Return the (X, Y) coordinate for the center point of the cell that contains the specified text.  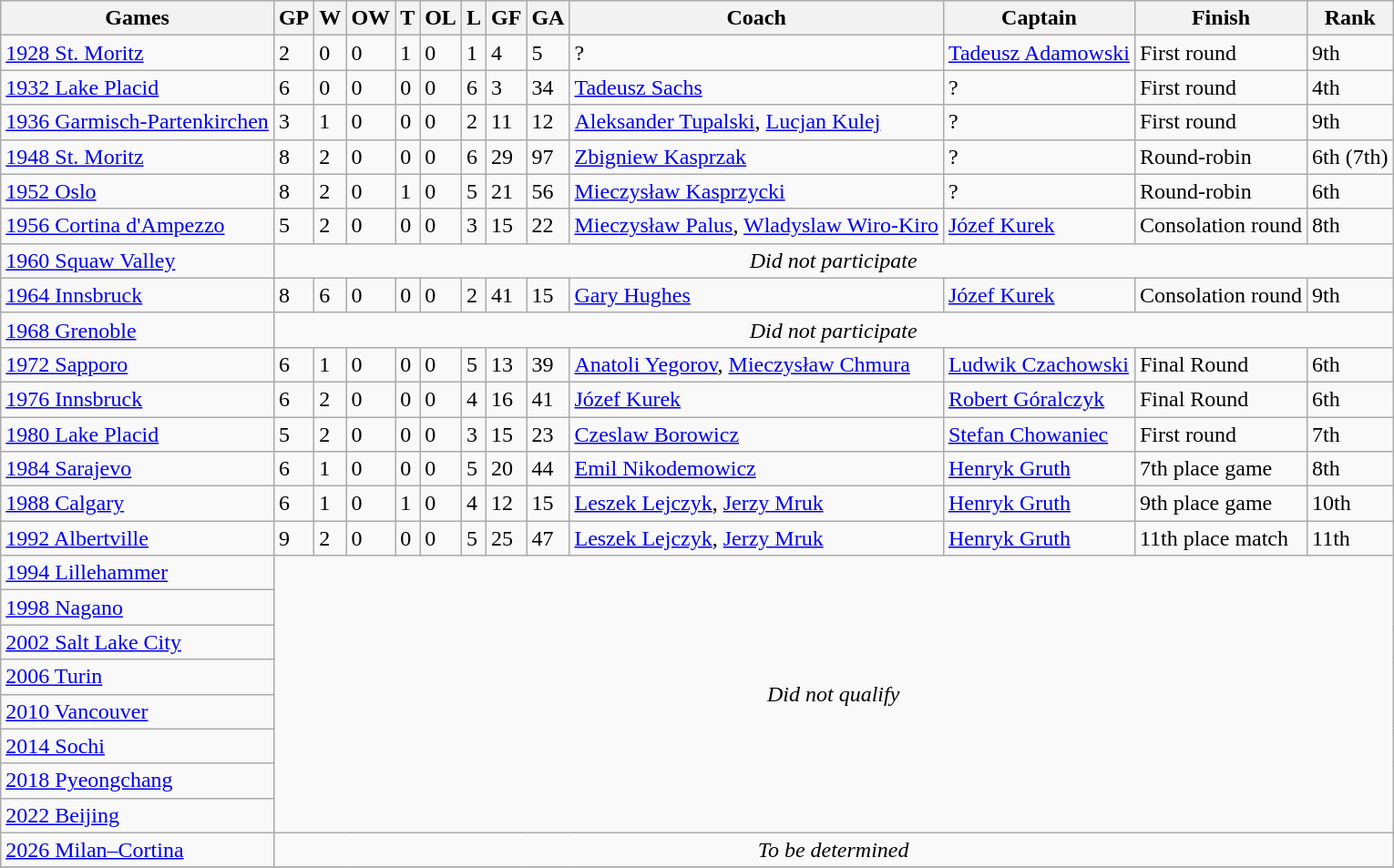
Captain (1039, 18)
29 (506, 157)
Gary Hughes (756, 295)
1998 Nagano (138, 608)
1952 Oslo (138, 191)
Did not qualify (833, 694)
1988 Calgary (138, 504)
2010 Vancouver (138, 711)
1928 St. Moritz (138, 53)
Ludwik Czachowski (1039, 364)
L (474, 18)
Robert Góralczyk (1039, 399)
1992 Albertville (138, 538)
11 (506, 122)
1936 Garmisch-Partenkirchen (138, 122)
GA (548, 18)
1994 Lillehammer (138, 573)
OW (371, 18)
Czeslaw Borowicz (756, 434)
34 (548, 87)
6th (7th) (1350, 157)
1932 Lake Placid (138, 87)
GP (293, 18)
9th place game (1221, 504)
Stefan Chowaniec (1039, 434)
1980 Lake Placid (138, 434)
21 (506, 191)
7th place game (1221, 469)
Zbigniew Kasprzak (756, 157)
47 (548, 538)
GF (506, 18)
2002 Salt Lake City (138, 642)
22 (548, 226)
11th place match (1221, 538)
1968 Grenoble (138, 330)
Games (138, 18)
20 (506, 469)
1956 Cortina d'Ampezzo (138, 226)
T (408, 18)
10th (1350, 504)
2026 Milan–Cortina (138, 850)
1972 Sapporo (138, 364)
Emil Nikodemowicz (756, 469)
1984 Sarajevo (138, 469)
11th (1350, 538)
Finish (1221, 18)
2014 Sochi (138, 746)
4th (1350, 87)
Tadeusz Sachs (756, 87)
Mieczysław Palus, Wladyslaw Wiro-Kiro (756, 226)
13 (506, 364)
44 (548, 469)
1948 St. Moritz (138, 157)
56 (548, 191)
1976 Innsbruck (138, 399)
25 (506, 538)
2022 Beijing (138, 815)
Mieczysław Kasprzycki (756, 191)
Aleksander Tupalski, Lucjan Kulej (756, 122)
Rank (1350, 18)
97 (548, 157)
OL (441, 18)
Coach (756, 18)
W (330, 18)
9 (293, 538)
1964 Innsbruck (138, 295)
16 (506, 399)
39 (548, 364)
2018 Pyeongchang (138, 781)
1960 Squaw Valley (138, 260)
Tadeusz Adamowski (1039, 53)
2006 Turin (138, 677)
7th (1350, 434)
To be determined (833, 850)
Anatoli Yegorov, Mieczysław Chmura (756, 364)
23 (548, 434)
